From the cell containing the given text, extract its center point as (X, Y) coordinate. 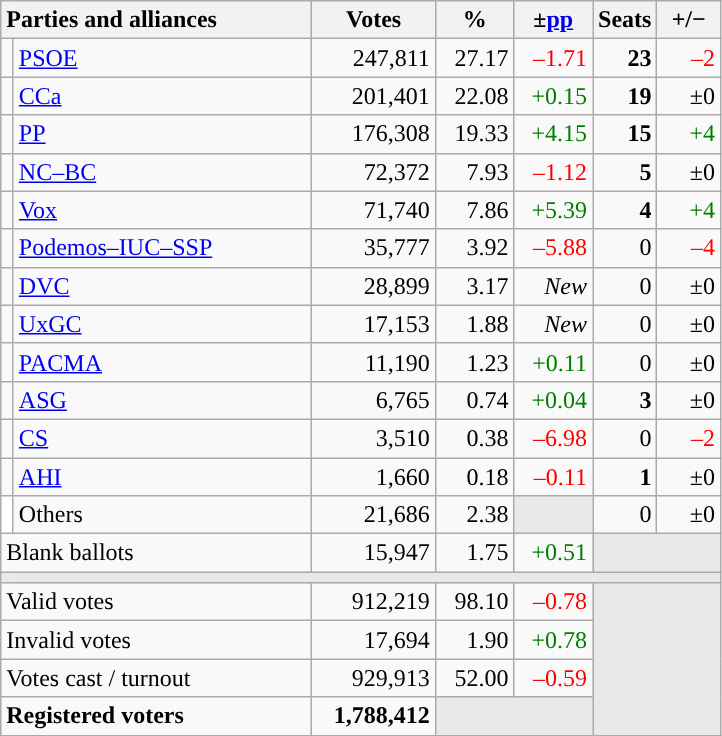
+4.15 (554, 134)
28,899 (374, 286)
Others (162, 515)
1,660 (374, 477)
NC–BC (162, 172)
6,765 (374, 400)
Seats (624, 20)
Blank ballots (156, 553)
98.10 (474, 602)
+0.04 (554, 400)
1.90 (474, 640)
Votes (374, 20)
71,740 (374, 210)
23 (624, 58)
1.75 (474, 553)
ASG (162, 400)
201,401 (374, 96)
–1.12 (554, 172)
PACMA (162, 362)
912,219 (374, 602)
22.08 (474, 96)
–0.78 (554, 602)
UxGC (162, 324)
DVC (162, 286)
PSOE (162, 58)
52.00 (474, 678)
15,947 (374, 553)
15 (624, 134)
Vox (162, 210)
Valid votes (156, 602)
35,777 (374, 248)
% (474, 20)
19.33 (474, 134)
+0.78 (554, 640)
–4 (689, 248)
7.93 (474, 172)
3 (624, 400)
72,372 (374, 172)
+0.51 (554, 553)
1 (624, 477)
1.88 (474, 324)
+5.39 (554, 210)
27.17 (474, 58)
+/− (689, 20)
±pp (554, 20)
21,686 (374, 515)
176,308 (374, 134)
4 (624, 210)
3.17 (474, 286)
CCa (162, 96)
Parties and alliances (156, 20)
CS (162, 438)
17,694 (374, 640)
3,510 (374, 438)
1,788,412 (374, 716)
–0.11 (554, 477)
+0.11 (554, 362)
17,153 (374, 324)
247,811 (374, 58)
2.38 (474, 515)
–6.98 (554, 438)
Registered voters (156, 716)
3.92 (474, 248)
AHI (162, 477)
1.23 (474, 362)
Votes cast / turnout (156, 678)
Podemos–IUC–SSP (162, 248)
–0.59 (554, 678)
0.74 (474, 400)
+0.15 (554, 96)
5 (624, 172)
929,913 (374, 678)
7.86 (474, 210)
PP (162, 134)
–5.88 (554, 248)
0.18 (474, 477)
19 (624, 96)
0.38 (474, 438)
11,190 (374, 362)
–1.71 (554, 58)
Invalid votes (156, 640)
